Scan for the cell matching the given text and deliver its [X, Y] coordinate at center. 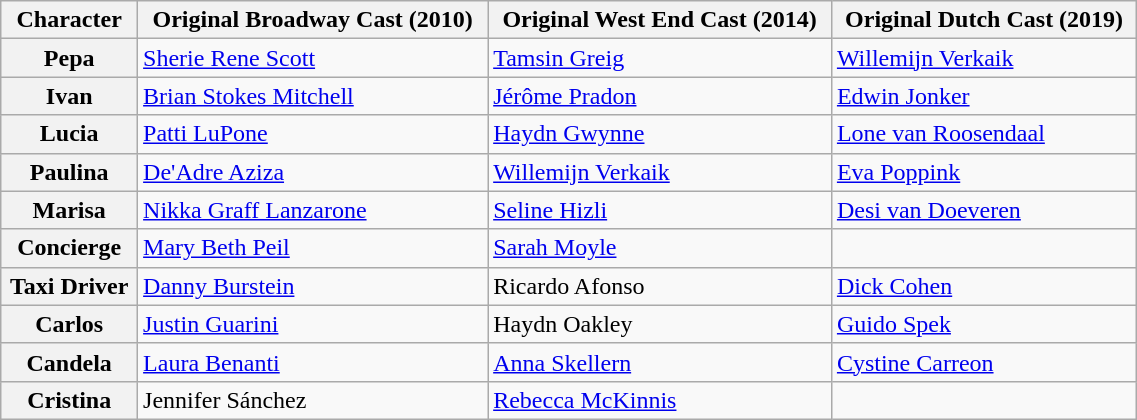
Jennifer Sánchez [313, 400]
Marisa [70, 210]
Dick Cohen [984, 286]
Taxi Driver [70, 286]
Mary Beth Peil [313, 248]
Paulina [70, 172]
Rebecca McKinnis [660, 400]
Original Broadway Cast (2010) [313, 20]
Lucia [70, 134]
Pepa [70, 58]
Cristina [70, 400]
Ricardo Afonso [660, 286]
De'Adre Aziza [313, 172]
Patti LuPone [313, 134]
Danny Burstein [313, 286]
Lone van Roosendaal [984, 134]
Haydn Gwynne [660, 134]
Laura Benanti [313, 362]
Cystine Carreon [984, 362]
Anna Skellern [660, 362]
Candela [70, 362]
Jérôme Pradon [660, 96]
Nikka Graff Lanzarone [313, 210]
Haydn Oakley [660, 324]
Character [70, 20]
Seline Hizli [660, 210]
Concierge [70, 248]
Tamsin Greig [660, 58]
Eva Poppink [984, 172]
Brian Stokes Mitchell [313, 96]
Original West End Cast (2014) [660, 20]
Carlos [70, 324]
Sherie Rene Scott [313, 58]
Ivan [70, 96]
Original Dutch Cast (2019) [984, 20]
Sarah Moyle [660, 248]
Desi van Doeveren [984, 210]
Edwin Jonker [984, 96]
Guido Spek [984, 324]
Justin Guarini [313, 324]
